Return the (X, Y) coordinate for the center point of the cell that contains the specified text.  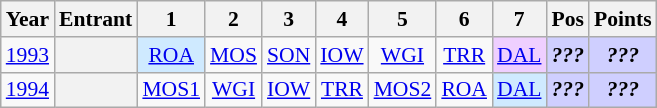
6 (464, 19)
MOS (234, 55)
SON (288, 55)
MOS2 (403, 90)
1 (171, 19)
Entrant (96, 19)
Points (623, 19)
1994 (28, 90)
1993 (28, 55)
MOS1 (171, 90)
Year (28, 19)
Pos (568, 19)
3 (288, 19)
7 (519, 19)
5 (403, 19)
4 (342, 19)
2 (234, 19)
